Return the (x, y) coordinate for the center point of the cell that contains the specified text.  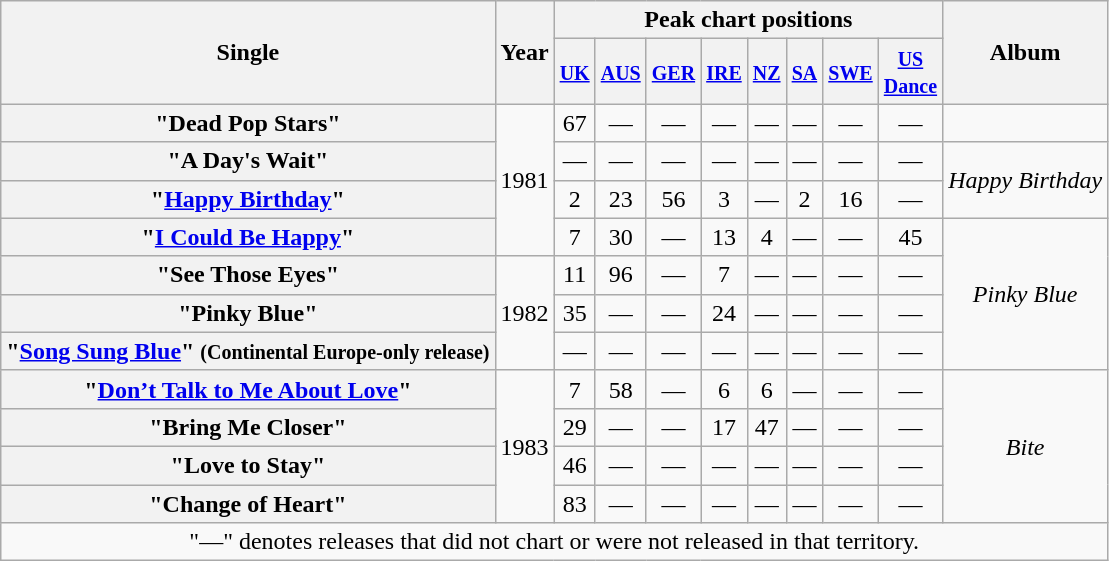
SWE (851, 72)
Year (524, 52)
"See Those Eyes" (248, 275)
"—" denotes releases that did not chart or were not released in that territory. (554, 542)
"Bring Me Closer" (248, 427)
IRE (724, 72)
56 (673, 199)
1982 (524, 313)
16 (851, 199)
"Don’t Talk to Me About Love" (248, 389)
NZ (766, 72)
Happy Birthday (1026, 180)
46 (574, 465)
4 (766, 237)
11 (574, 275)
USDance (910, 72)
58 (620, 389)
17 (724, 427)
30 (620, 237)
45 (910, 237)
13 (724, 237)
"I Could Be Happy" (248, 237)
Album (1026, 52)
Single (248, 52)
SA (804, 72)
Pinky Blue (1026, 294)
Bite (1026, 446)
3 (724, 199)
"Song Sung Blue" (Continental Europe-only release) (248, 351)
23 (620, 199)
"A Day's Wait" (248, 161)
UK (574, 72)
AUS (620, 72)
29 (574, 427)
GER (673, 72)
"Happy Birthday" (248, 199)
83 (574, 503)
Peak chart positions (748, 20)
1983 (524, 446)
"Change of Heart" (248, 503)
47 (766, 427)
67 (574, 123)
1981 (524, 180)
"Dead Pop Stars" (248, 123)
35 (574, 313)
24 (724, 313)
96 (620, 275)
"Pinky Blue" (248, 313)
"Love to Stay" (248, 465)
